Detect which cell encompasses the target text, then output its [x, y] center coordinate. 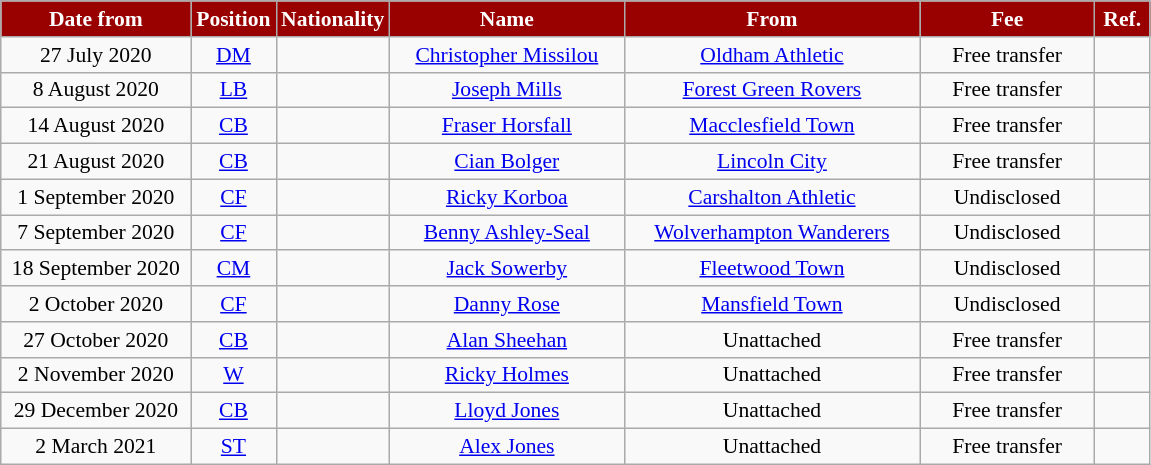
From [772, 19]
1 September 2020 [96, 197]
Wolverhampton Wanderers [772, 233]
21 August 2020 [96, 162]
Ref. [1122, 19]
Cian Bolger [506, 162]
Date from [96, 19]
Mansfield Town [772, 304]
2 March 2021 [96, 447]
Name [506, 19]
Benny Ashley-Seal [506, 233]
ST [234, 447]
7 September 2020 [96, 233]
CM [234, 269]
Christopher Missilou [506, 55]
Forest Green Rovers [772, 90]
Ricky Korboa [506, 197]
Lincoln City [772, 162]
Oldham Athletic [772, 55]
2 November 2020 [96, 375]
8 August 2020 [96, 90]
Danny Rose [506, 304]
Carshalton Athletic [772, 197]
27 October 2020 [96, 340]
Alex Jones [506, 447]
Fleetwood Town [772, 269]
Alan Sheehan [506, 340]
Fee [1008, 19]
29 December 2020 [96, 411]
14 August 2020 [96, 126]
W [234, 375]
Position [234, 19]
LB [234, 90]
18 September 2020 [96, 269]
Fraser Horsfall [506, 126]
Ricky Holmes [506, 375]
Macclesfield Town [772, 126]
Nationality [332, 19]
DM [234, 55]
2 October 2020 [96, 304]
27 July 2020 [96, 55]
Joseph Mills [506, 90]
Jack Sowerby [506, 269]
Lloyd Jones [506, 411]
